Return the [x, y] coordinate for the center point of the cell that contains the specified text.  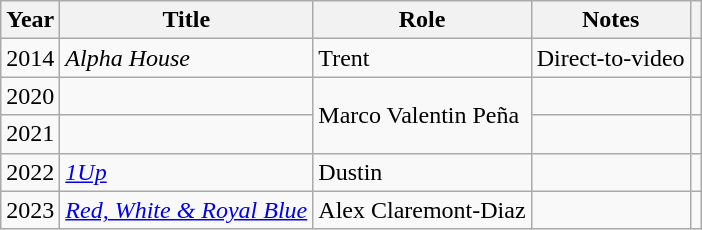
Notes [610, 20]
Marco Valentin Peña [422, 115]
2020 [30, 96]
2021 [30, 134]
Red, White & Royal Blue [186, 210]
Dustin [422, 172]
Trent [422, 58]
Alex Claremont-Diaz [422, 210]
1Up [186, 172]
Title [186, 20]
2022 [30, 172]
Direct-to-video [610, 58]
2014 [30, 58]
Year [30, 20]
Alpha House [186, 58]
Role [422, 20]
2023 [30, 210]
